Identify which cell holds the provided text, then report its (X, Y) central coordinate. 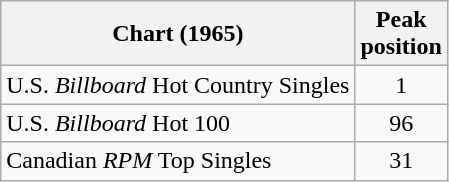
U.S. Billboard Hot Country Singles (178, 85)
Chart (1965) (178, 34)
U.S. Billboard Hot 100 (178, 123)
Peakposition (401, 34)
31 (401, 161)
96 (401, 123)
Canadian RPM Top Singles (178, 161)
1 (401, 85)
